Return (X, Y) of the center of cell containing provided text 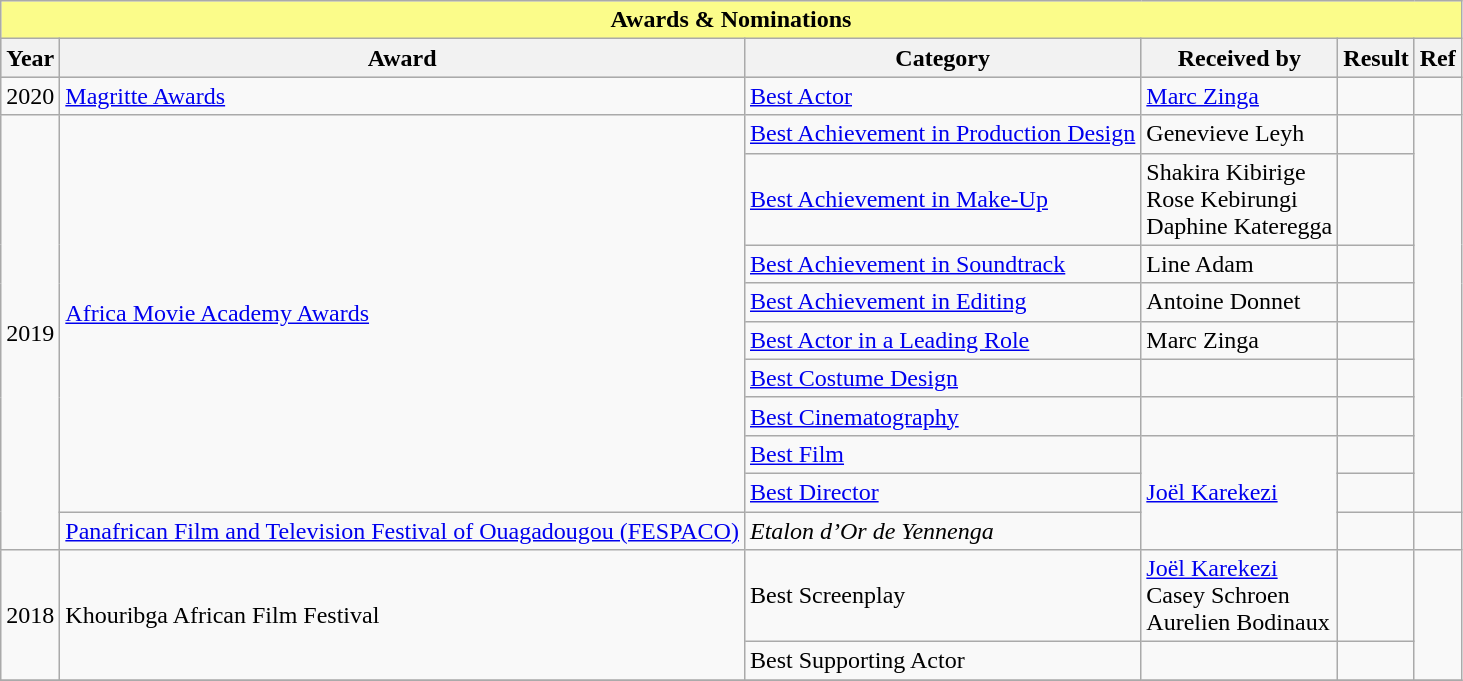
Etalon d’Or de Yennenga (942, 531)
Best Actor in a Leading Role (942, 340)
Best Screenplay (942, 596)
Best Director (942, 492)
Best Achievement in Soundtrack (942, 264)
Category (942, 58)
Best Costume Design (942, 378)
Genevieve Leyh (1240, 134)
Best Cinematography (942, 416)
Khouribga African Film Festival (402, 615)
Award (402, 58)
2020 (30, 96)
Best Achievement in Make-Up (942, 199)
Best Achievement in Production Design (942, 134)
Result (1376, 58)
2019 (30, 332)
Awards & Nominations (731, 20)
Best Supporting Actor (942, 661)
Shakira KibirigeRose Kebirungi Daphine Kateregga (1240, 199)
Africa Movie Academy Awards (402, 314)
Joël KarekeziCasey SchroenAurelien Bodinaux (1240, 596)
Best Achievement in Editing (942, 302)
Best Film (942, 454)
Best Actor (942, 96)
Magritte Awards (402, 96)
Year (30, 58)
Panafrican Film and Television Festival of Ouagadougou (FESPACO) (402, 531)
Line Adam (1240, 264)
Joël Karekezi (1240, 492)
Received by (1240, 58)
Antoine Donnet (1240, 302)
Ref (1438, 58)
2018 (30, 615)
